Provide the [X, Y] coordinate of the cell's center where the given text is located.  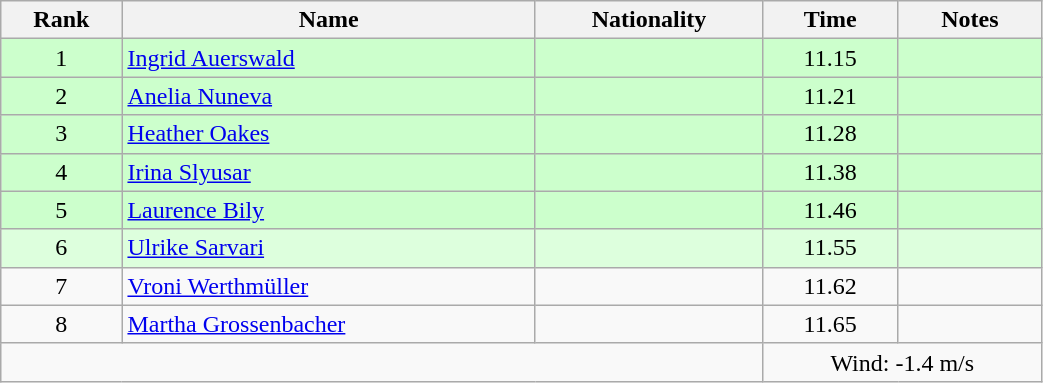
Notes [970, 20]
Ulrike Sarvari [329, 248]
Time [830, 20]
11.65 [830, 324]
8 [62, 324]
Ingrid Auerswald [329, 58]
3 [62, 134]
Irina Slyusar [329, 172]
Rank [62, 20]
Wind: -1.4 m/s [903, 362]
11.55 [830, 248]
11.28 [830, 134]
5 [62, 210]
Laurence Bily [329, 210]
Name [329, 20]
Heather Oakes [329, 134]
11.21 [830, 96]
11.38 [830, 172]
Nationality [648, 20]
11.62 [830, 286]
11.15 [830, 58]
7 [62, 286]
Martha Grossenbacher [329, 324]
11.46 [830, 210]
Anelia Nuneva [329, 96]
4 [62, 172]
6 [62, 248]
Vroni Werthmüller [329, 286]
1 [62, 58]
2 [62, 96]
